Return [x, y] of the center of cell containing provided text 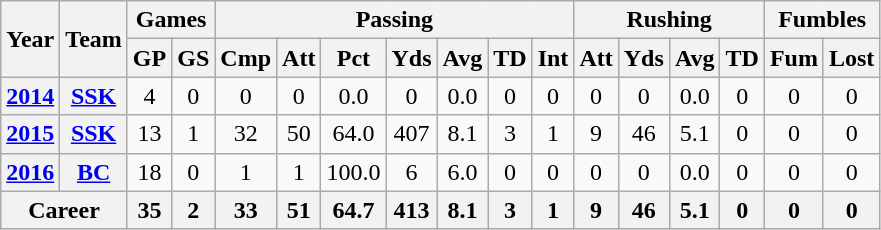
GS [194, 58]
BC [94, 172]
GP [149, 58]
Pct [354, 58]
Games [170, 20]
Career [64, 210]
Int [553, 58]
51 [299, 210]
64.7 [354, 210]
Year [30, 39]
6.0 [462, 172]
2016 [30, 172]
64.0 [354, 134]
Fum [794, 58]
33 [246, 210]
18 [149, 172]
Team [94, 39]
2014 [30, 96]
13 [149, 134]
Passing [394, 20]
2 [194, 210]
Fumbles [822, 20]
50 [299, 134]
Rushing [670, 20]
407 [412, 134]
35 [149, 210]
4 [149, 96]
Lost [851, 58]
6 [412, 172]
32 [246, 134]
100.0 [354, 172]
2015 [30, 134]
413 [412, 210]
Cmp [246, 58]
